Determine the [x, y] coordinate at the center of the cell enclosing the given text.  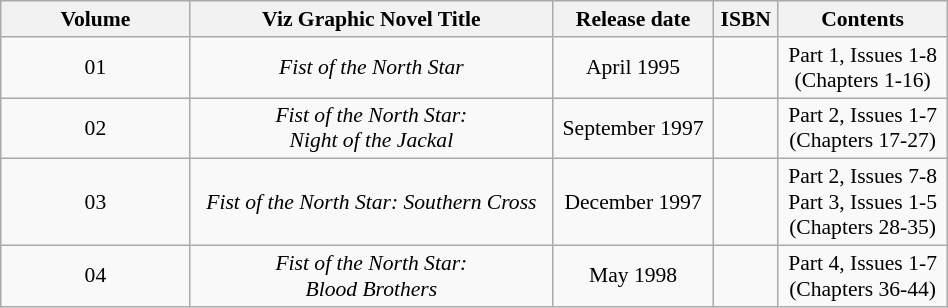
Fist of the North Star: Night of the Jackal [372, 128]
Part 2, Issues 7-8Part 3, Issues 1-5(Chapters 28-35) [862, 202]
Fist of the North Star: Southern Cross [372, 202]
April 1995 [634, 68]
May 1998 [634, 276]
02 [96, 128]
04 [96, 276]
Volume [96, 19]
03 [96, 202]
Part 2, Issues 1-7(Chapters 17-27) [862, 128]
Part 1, Issues 1-8(Chapters 1-16) [862, 68]
ISBN [746, 19]
Release date [634, 19]
September 1997 [634, 128]
December 1997 [634, 202]
Part 4, Issues 1-7(Chapters 36-44) [862, 276]
Viz Graphic Novel Title [372, 19]
01 [96, 68]
Contents [862, 19]
Fist of the North Star [372, 68]
Fist of the North Star: Blood Brothers [372, 276]
